Provide the [X, Y] coordinate of the cell's center where the given text is located.  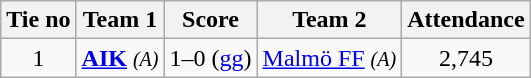
1–0 (gg) [210, 58]
Tie no [38, 20]
Attendance [466, 20]
Team 2 [330, 20]
Malmö FF (A) [330, 58]
1 [38, 58]
Score [210, 20]
AIK (A) [120, 58]
2,745 [466, 58]
Team 1 [120, 20]
